Return the (X, Y) coordinate for the center point of the cell that contains the specified text.  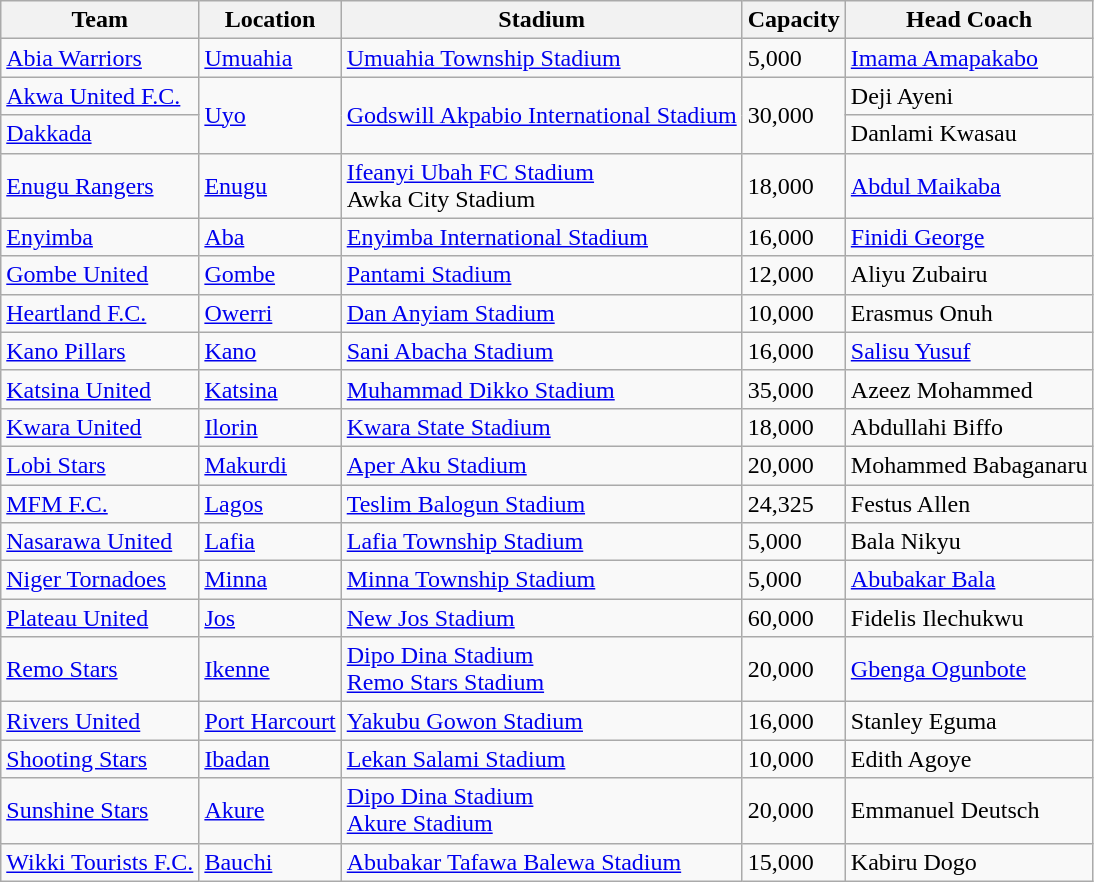
Godswill Akpabio International Stadium (542, 115)
Azeez Mohammed (969, 389)
Location (270, 20)
Team (100, 20)
Lobi Stars (100, 465)
30,000 (794, 115)
Finidi George (969, 237)
Umuahia Township Stadium (542, 58)
Akwa United F.C. (100, 96)
Kano Pillars (100, 351)
Festus Allen (969, 503)
Abubakar Tafawa Balewa Stadium (542, 862)
Heartland F.C. (100, 313)
35,000 (794, 389)
Head Coach (969, 20)
Dipo Dina StadiumAkure Stadium (542, 810)
Ikenne (270, 670)
Gombe (270, 275)
Stadium (542, 20)
Bauchi (270, 862)
Shooting Stars (100, 759)
Niger Tornadoes (100, 580)
Edith Agoye (969, 759)
Kano (270, 351)
Dipo Dina StadiumRemo Stars Stadium (542, 670)
Lagos (270, 503)
60,000 (794, 618)
Lafia (270, 542)
Sani Abacha Stadium (542, 351)
Aliyu Zubairu (969, 275)
Enyimba International Stadium (542, 237)
Kabiru Dogo (969, 862)
Enugu (270, 186)
24,325 (794, 503)
Yakubu Gowon Stadium (542, 721)
Abdul Maikaba (969, 186)
Sunshine Stars (100, 810)
Salisu Yusuf (969, 351)
Rivers United (100, 721)
New Jos Stadium (542, 618)
Enyimba (100, 237)
Lafia Township Stadium (542, 542)
Wikki Tourists F.C. (100, 862)
Dan Anyiam Stadium (542, 313)
Gbenga Ogunbote (969, 670)
Aper Aku Stadium (542, 465)
Remo Stars (100, 670)
Abdullahi Biffo (969, 427)
Umuahia (270, 58)
Enugu Rangers (100, 186)
Abia Warriors (100, 58)
Teslim Balogun Stadium (542, 503)
Mohammed Babaganaru (969, 465)
Katsina United (100, 389)
Ilorin (270, 427)
Pantami Stadium (542, 275)
Gombe United (100, 275)
Uyo (270, 115)
Minna Township Stadium (542, 580)
Kwara State Stadium (542, 427)
Plateau United (100, 618)
MFM F.C. (100, 503)
Jos (270, 618)
Fidelis Ilechukwu (969, 618)
Kwara United (100, 427)
Deji Ayeni (969, 96)
Imama Amapakabo (969, 58)
Emmanuel Deutsch (969, 810)
Makurdi (270, 465)
Ifeanyi Ubah FC StadiumAwka City Stadium (542, 186)
Nasarawa United (100, 542)
Owerri (270, 313)
Bala Nikyu (969, 542)
Abubakar Bala (969, 580)
Capacity (794, 20)
Ibadan (270, 759)
Muhammad Dikko Stadium (542, 389)
Akure (270, 810)
12,000 (794, 275)
Port Harcourt (270, 721)
15,000 (794, 862)
Erasmus Onuh (969, 313)
Lekan Salami Stadium (542, 759)
Katsina (270, 389)
Aba (270, 237)
Minna (270, 580)
Dakkada (100, 134)
Danlami Kwasau (969, 134)
Stanley Eguma (969, 721)
